From the cell containing the given text, extract its center point as [X, Y] coordinate. 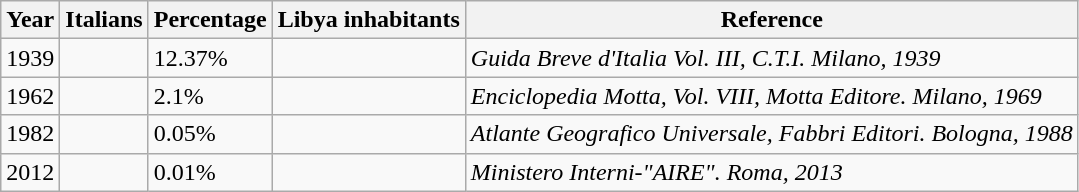
Reference [772, 20]
Libya inhabitants [368, 20]
1982 [30, 134]
Atlante Geografico Universale, Fabbri Editori. Bologna, 1988 [772, 134]
1962 [30, 96]
0.01% [210, 172]
12.37% [210, 58]
Guida Breve d'Italia Vol. III, C.T.I. Milano, 1939 [772, 58]
Ministero Interni-"AIRE". Roma, 2013 [772, 172]
2012 [30, 172]
Year [30, 20]
0.05% [210, 134]
Percentage [210, 20]
Italians [104, 20]
Enciclopedia Motta, Vol. VIII, Motta Editore. Milano, 1969 [772, 96]
1939 [30, 58]
2.1% [210, 96]
